Identify which cell holds the provided text, then report its (X, Y) central coordinate. 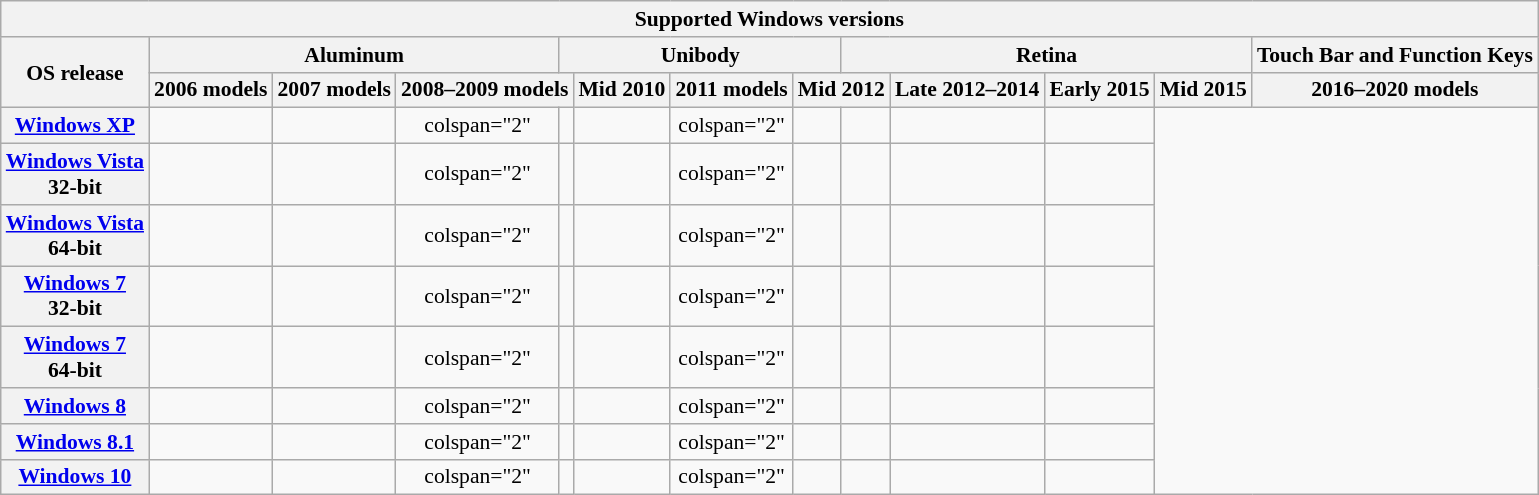
Windows XP (75, 126)
Windows 8 (75, 406)
Aluminum (354, 55)
2008–2009 models (484, 90)
Windows 10 (75, 477)
Early 2015 (1099, 90)
2006 models (210, 90)
2007 models (334, 90)
Windows 764-bit (75, 358)
Windows Vista64-bit (75, 236)
Mid 2012 (842, 90)
Unibody (700, 55)
Supported Windows versions (770, 19)
Windows 732-bit (75, 296)
Retina (1046, 55)
Touch Bar and Function Keys (1395, 55)
OS release (75, 72)
Mid 2010 (622, 90)
Windows 8.1 (75, 442)
2016–2020 models (1395, 90)
Late 2012–2014 (968, 90)
2011 models (731, 90)
Windows Vista32-bit (75, 174)
Mid 2015 (1204, 90)
